Identify which cell holds the provided text, then report its (x, y) central coordinate. 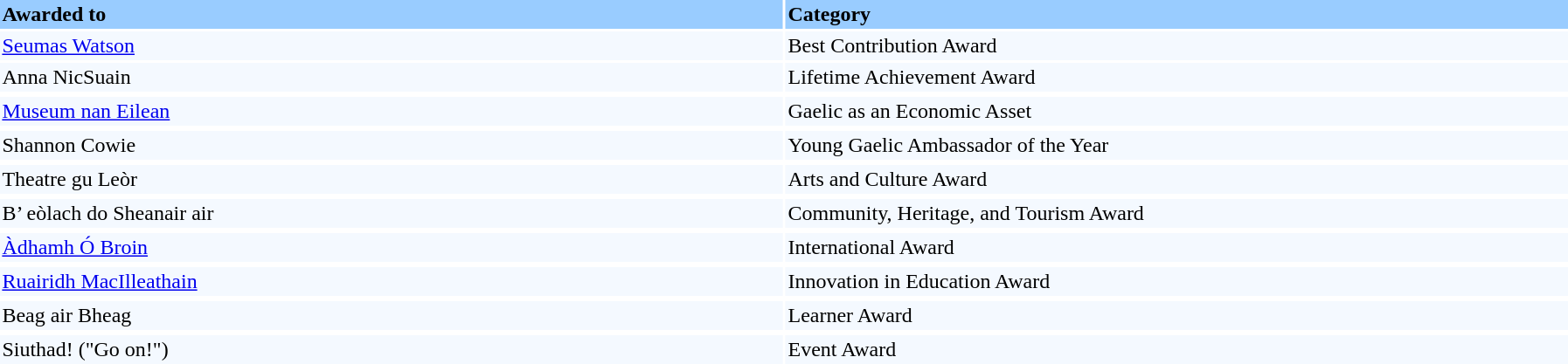
Category (1176, 14)
International Award (1176, 248)
Innovation in Education Award (1176, 281)
Young Gaelic Ambassador of the Year (1176, 145)
Learner Award (1176, 316)
Lifetime Achievement Award (1176, 77)
Gaelic as an Economic Asset (1176, 112)
Community, Heritage, and Tourism Award (1176, 213)
Best Contribution Award (1176, 45)
Arts and Culture Award (1176, 180)
Event Award (1176, 349)
